Detect which cell encompasses the target text, then output its [X, Y] center coordinate. 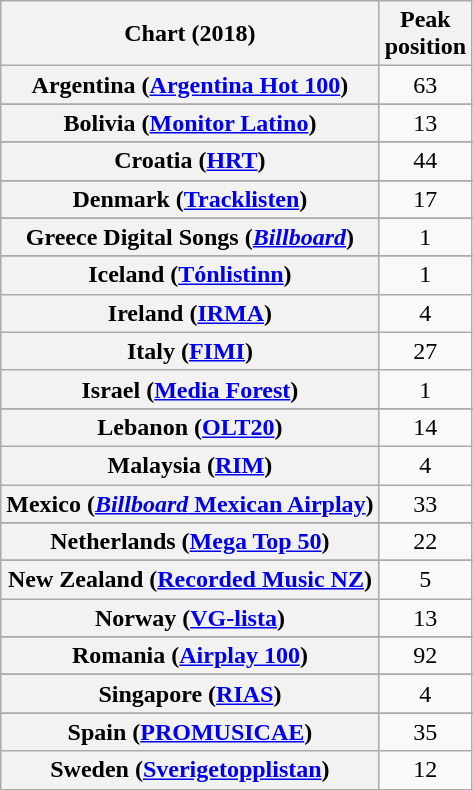
Israel (Media Forest) [190, 389]
27 [425, 351]
35 [425, 732]
Sweden (Sverigetopplistan) [190, 770]
Romania (Airplay 100) [190, 656]
22 [425, 542]
Malaysia (RIM) [190, 465]
Chart (2018) [190, 34]
Bolivia (Monitor Latino) [190, 123]
Greece Digital Songs (Billboard) [190, 237]
33 [425, 503]
New Zealand (Recorded Music NZ) [190, 580]
Italy (FIMI) [190, 351]
Argentina (Argentina Hot 100) [190, 85]
Peak position [425, 34]
Spain (PROMUSICAE) [190, 732]
44 [425, 161]
Lebanon (OLT20) [190, 427]
Mexico (Billboard Mexican Airplay) [190, 503]
12 [425, 770]
5 [425, 580]
Netherlands (Mega Top 50) [190, 542]
Iceland (Tónlistinn) [190, 275]
14 [425, 427]
17 [425, 199]
63 [425, 85]
Ireland (IRMA) [190, 313]
Norway (VG-lista) [190, 618]
Singapore (RIAS) [190, 694]
Denmark (Tracklisten) [190, 199]
Croatia (HRT) [190, 161]
92 [425, 656]
